Return the [X, Y] coordinate for the center point of the cell that contains the specified text.  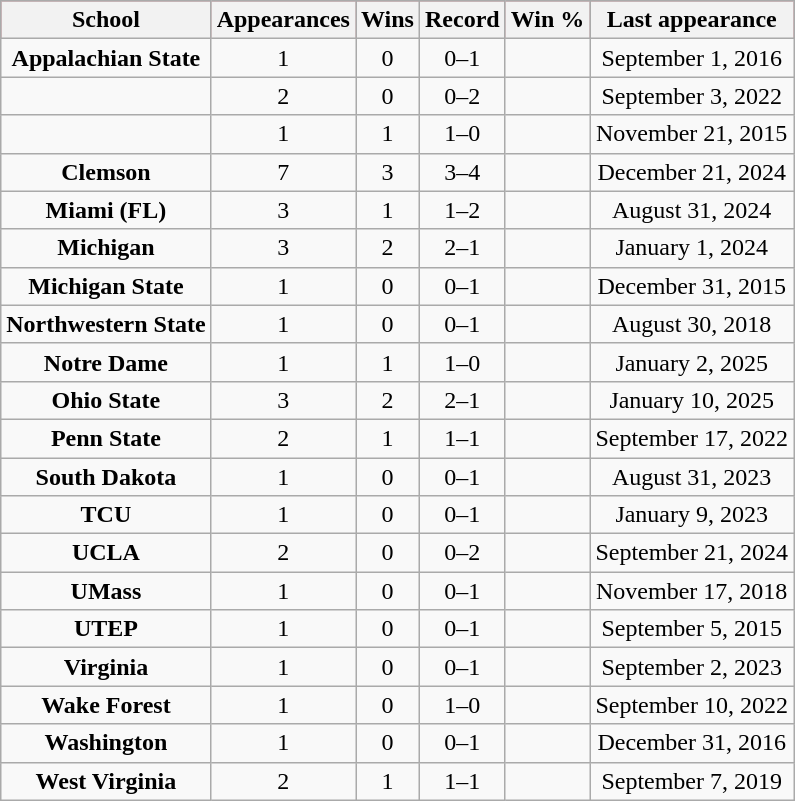
UCLA [106, 553]
August 31, 2024 [692, 210]
School [106, 20]
UTEP [106, 629]
South Dakota [106, 477]
TCU [106, 515]
Win % [548, 20]
Appalachian State [106, 58]
Michigan [106, 248]
January 10, 2025 [692, 400]
September 17, 2022 [692, 438]
Appearances [283, 20]
September 2, 2023 [692, 667]
November 17, 2018 [692, 591]
September 1, 2016 [692, 58]
UMass [106, 591]
August 31, 2023 [692, 477]
January 1, 2024 [692, 248]
Notre Dame [106, 362]
West Virginia [106, 781]
Ohio State [106, 400]
January 2, 2025 [692, 362]
Last appearance [692, 20]
September 10, 2022 [692, 705]
Washington [106, 743]
3–4 [462, 172]
7 [283, 172]
Record [462, 20]
1–2 [462, 210]
Miami (FL) [106, 210]
Wins [388, 20]
January 9, 2023 [692, 515]
Penn State [106, 438]
December 31, 2015 [692, 286]
September 3, 2022 [692, 96]
December 31, 2016 [692, 743]
Virginia [106, 667]
Northwestern State [106, 324]
November 21, 2015 [692, 134]
Wake Forest [106, 705]
September 5, 2015 [692, 629]
September 7, 2019 [692, 781]
Clemson [106, 172]
September 21, 2024 [692, 553]
August 30, 2018 [692, 324]
Michigan State [106, 286]
December 21, 2024 [692, 172]
